Return the (X, Y) coordinate for the center point of the cell that contains the specified text.  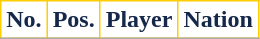
Player (139, 20)
Nation (218, 20)
Pos. (74, 20)
No. (24, 20)
